Provide the [x, y] coordinate of the cell's center where the given text is located.  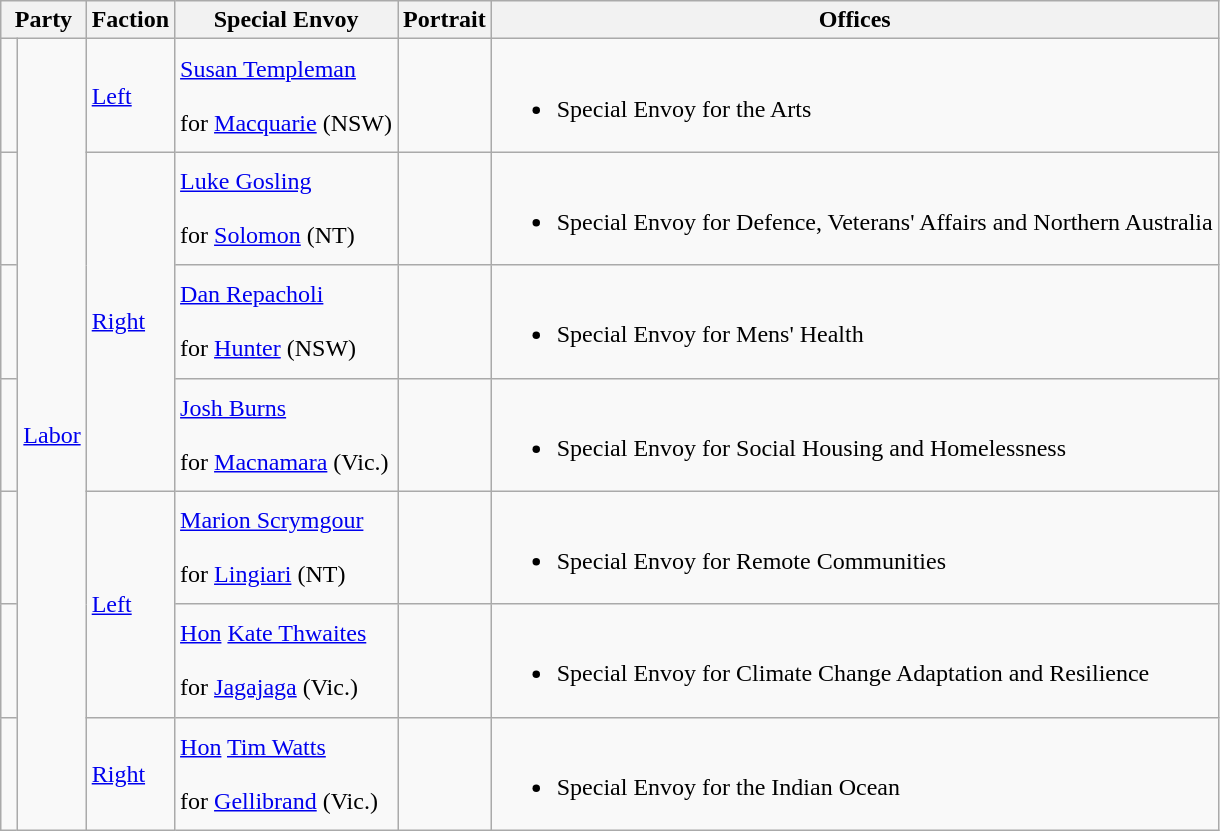
Special Envoy for the Indian Ocean [854, 774]
Party [44, 20]
Josh Burns for Macnamara (Vic.) [286, 434]
Special Envoy for Remote Communities [854, 548]
Faction [130, 20]
Susan Templeman for Macquarie (NSW) [286, 96]
Special Envoy for the Arts [854, 96]
Hon Tim Watts for Gellibrand (Vic.) [286, 774]
Special Envoy for Climate Change Adaptation and Resilience [854, 660]
Hon Kate Thwaites for Jagajaga (Vic.) [286, 660]
Luke Gosling for Solomon (NT) [286, 208]
Portrait [445, 20]
Offices [854, 20]
Dan Repacholi for Hunter (NSW) [286, 322]
Special Envoy for Mens' Health [854, 322]
Labor [52, 434]
Marion Scrymgour for Lingiari (NT) [286, 548]
Special Envoy for Social Housing and Homelessness [854, 434]
Special Envoy [286, 20]
Special Envoy for Defence, Veterans' Affairs and Northern Australia [854, 208]
